Detect which cell encompasses the target text, then output its [X, Y] center coordinate. 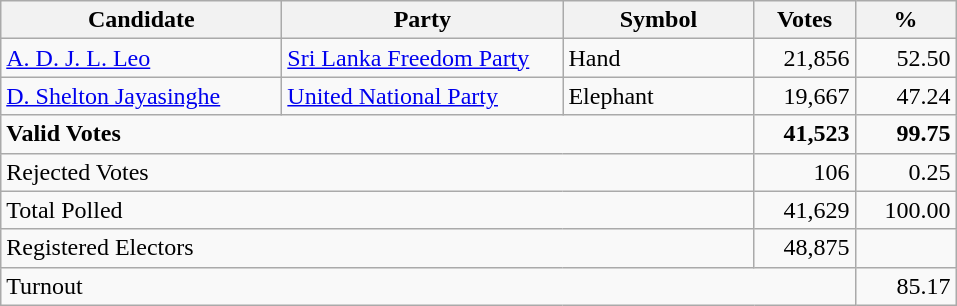
41,523 [804, 134]
A. D. J. L. Leo [142, 58]
% [906, 20]
47.24 [906, 96]
Party [422, 20]
D. Shelton Jayasinghe [142, 96]
Sri Lanka Freedom Party [422, 58]
Elephant [658, 96]
Turnout [428, 286]
52.50 [906, 58]
99.75 [906, 134]
Candidate [142, 20]
100.00 [906, 210]
85.17 [906, 286]
United National Party [422, 96]
Symbol [658, 20]
Valid Votes [378, 134]
19,667 [804, 96]
0.25 [906, 172]
Registered Electors [378, 248]
21,856 [804, 58]
Votes [804, 20]
Hand [658, 58]
41,629 [804, 210]
106 [804, 172]
Total Polled [378, 210]
Rejected Votes [378, 172]
48,875 [804, 248]
